Return the [x, y] coordinate for the center point of the cell that contains the specified text.  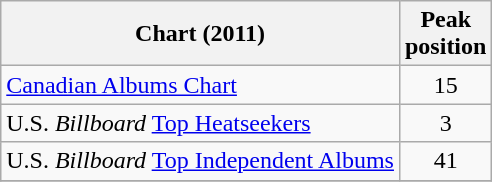
15 [445, 85]
U.S. Billboard Top Independent Albums [200, 161]
Peakposition [445, 34]
Chart (2011) [200, 34]
3 [445, 123]
Canadian Albums Chart [200, 85]
41 [445, 161]
U.S. Billboard Top Heatseekers [200, 123]
